Provide the (x, y) coordinate of the cell's center where the given text is located.  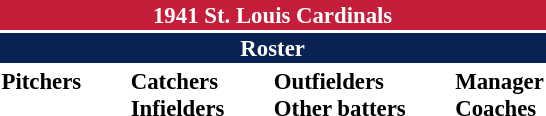
1941 St. Louis Cardinals (272, 15)
Roster (272, 48)
